Locate the cell with the specified text and output its (x, y) center coordinate. 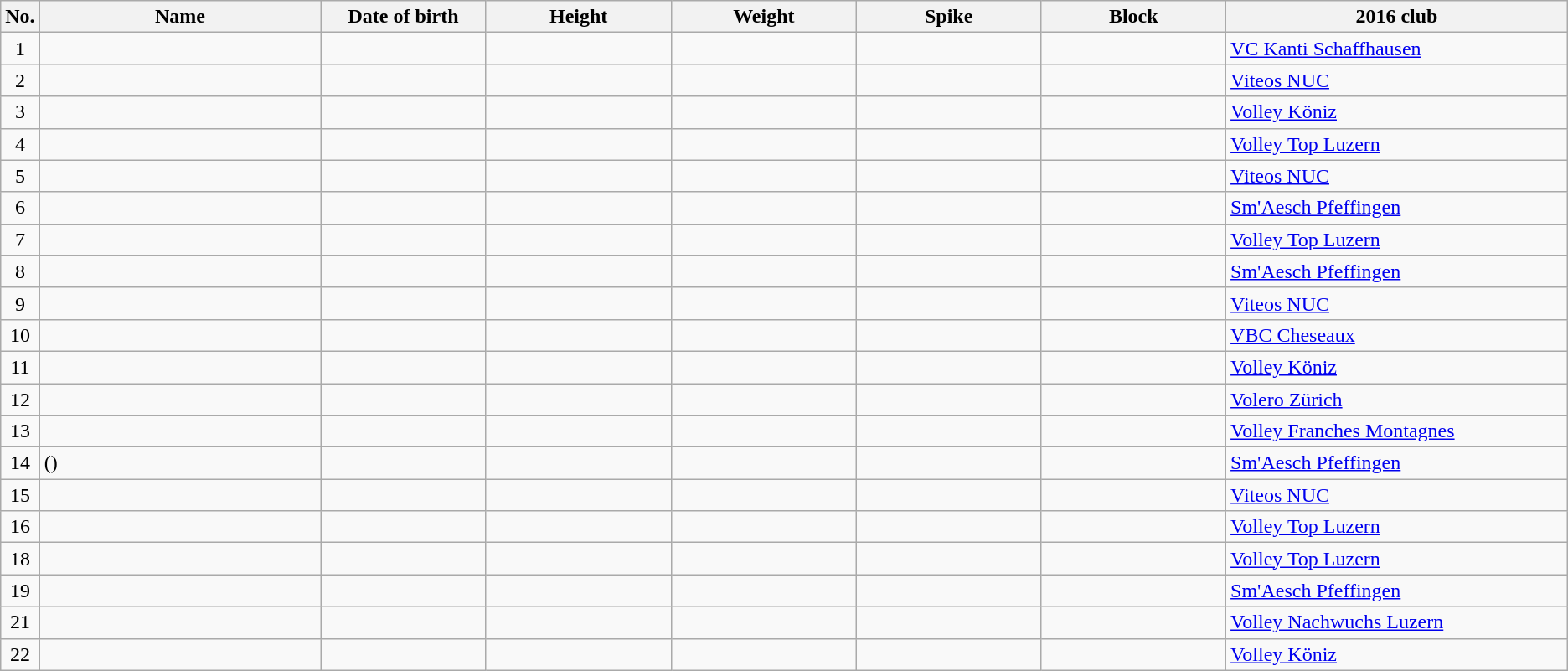
() (180, 463)
9 (20, 303)
Volley Nachwuchs Luzern (1397, 622)
Weight (764, 17)
2016 club (1397, 17)
Block (1134, 17)
19 (20, 591)
Height (578, 17)
21 (20, 622)
3 (20, 112)
Volley Franches Montagnes (1397, 431)
14 (20, 463)
10 (20, 335)
Spike (948, 17)
7 (20, 240)
No. (20, 17)
VC Kanti Schaffhausen (1397, 49)
5 (20, 176)
13 (20, 431)
Date of birth (404, 17)
VBC Cheseaux (1397, 335)
22 (20, 654)
16 (20, 527)
Volero Zürich (1397, 400)
Name (180, 17)
11 (20, 367)
4 (20, 144)
18 (20, 559)
1 (20, 49)
8 (20, 271)
12 (20, 400)
15 (20, 495)
6 (20, 208)
2 (20, 80)
